Return [x, y] of the center of cell containing provided text 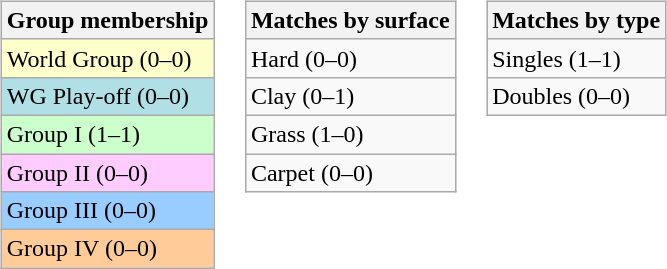
Group III (0–0) [108, 211]
Matches by type [576, 20]
Grass (1–0) [350, 134]
Group II (0–0) [108, 173]
Group membership [108, 20]
Singles (1–1) [576, 58]
Group I (1–1) [108, 134]
Clay (0–1) [350, 96]
Hard (0–0) [350, 58]
Group IV (0–0) [108, 249]
Matches by surface [350, 20]
Doubles (0–0) [576, 96]
WG Play-off (0–0) [108, 96]
World Group (0–0) [108, 58]
Carpet (0–0) [350, 173]
